Capture the cell that displays the provided text and extract its (x, y) central coordinate. 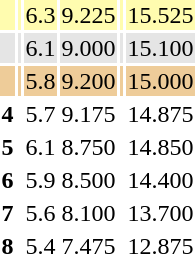
13.700 (160, 213)
8.100 (88, 213)
5.9 (40, 180)
8.750 (88, 147)
6 (8, 180)
9.175 (88, 114)
15.100 (160, 48)
4 (8, 114)
5.6 (40, 213)
14.850 (160, 147)
6.3 (40, 15)
5.7 (40, 114)
7 (8, 213)
14.875 (160, 114)
9.200 (88, 81)
14.400 (160, 180)
15.000 (160, 81)
5.8 (40, 81)
9.225 (88, 15)
15.525 (160, 15)
5 (8, 147)
8.500 (88, 180)
9.000 (88, 48)
